Output the (X, Y) coordinate of the center of the cell containing the given text.  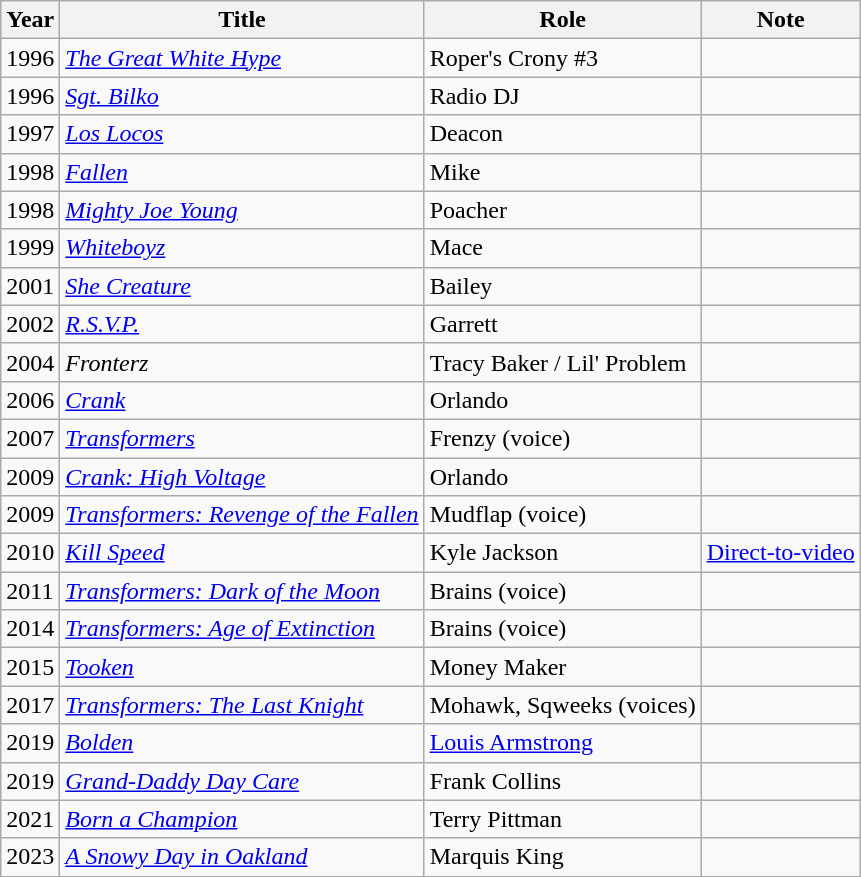
2004 (30, 362)
2011 (30, 591)
Sgt. Bilko (242, 96)
Tooken (242, 667)
Tracy Baker / Lil' Problem (562, 362)
Born a Champion (242, 819)
Transformers: The Last Knight (242, 705)
Note (780, 20)
2015 (30, 667)
Title (242, 20)
2010 (30, 553)
Radio DJ (562, 96)
Bailey (562, 286)
Mighty Joe Young (242, 210)
2006 (30, 400)
Frank Collins (562, 781)
Mohawk, Sqweeks (voices) (562, 705)
Marquis King (562, 857)
Fronterz (242, 362)
Transformers: Revenge of the Fallen (242, 515)
Crank: High Voltage (242, 477)
Frenzy (voice) (562, 438)
Role (562, 20)
Garrett (562, 324)
Poacher (562, 210)
Money Maker (562, 667)
Transformers (242, 438)
Fallen (242, 172)
She Creature (242, 286)
A Snowy Day in Oakland (242, 857)
Crank (242, 400)
Mudflap (voice) (562, 515)
Mace (562, 248)
Kill Speed (242, 553)
Grand-Daddy Day Care (242, 781)
Louis Armstrong (562, 743)
2002 (30, 324)
The Great White Hype (242, 58)
Terry Pittman (562, 819)
Roper's Crony #3 (562, 58)
2001 (30, 286)
2007 (30, 438)
Kyle Jackson (562, 553)
1999 (30, 248)
Whiteboyz (242, 248)
Transformers: Age of Extinction (242, 629)
Deacon (562, 134)
Los Locos (242, 134)
Direct-to-video (780, 553)
2021 (30, 819)
2014 (30, 629)
Mike (562, 172)
1997 (30, 134)
2017 (30, 705)
Year (30, 20)
2023 (30, 857)
R.S.V.P. (242, 324)
Transformers: Dark of the Moon (242, 591)
Bolden (242, 743)
